Provide the [x, y] coordinate of the cell's center where the given text is located.  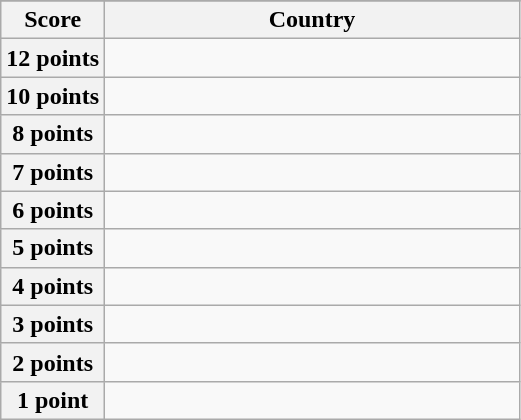
5 points [53, 248]
Country [312, 20]
8 points [53, 134]
6 points [53, 210]
1 point [53, 400]
3 points [53, 324]
7 points [53, 172]
12 points [53, 58]
10 points [53, 96]
2 points [53, 362]
Score [53, 20]
4 points [53, 286]
